Locate the cell with the specified text and output its (x, y) center coordinate. 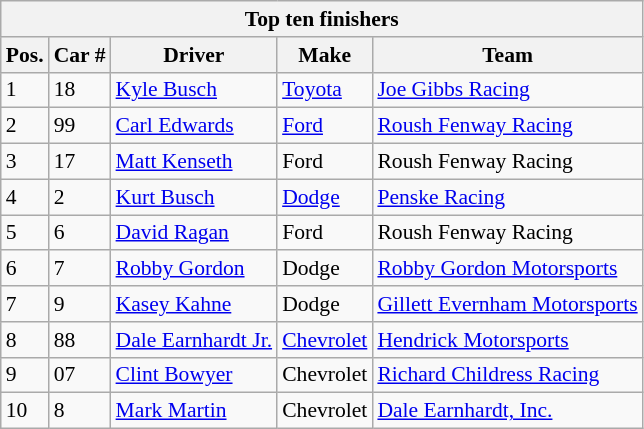
Dale Earnhardt Jr. (194, 340)
Team (507, 55)
Clint Bowyer (194, 375)
Kurt Busch (194, 197)
10 (25, 411)
5 (25, 233)
Carl Edwards (194, 126)
18 (80, 90)
Robby Gordon (194, 269)
17 (80, 162)
Kyle Busch (194, 90)
Toyota (324, 90)
1 (25, 90)
Matt Kenseth (194, 162)
Driver (194, 55)
Kasey Kahne (194, 304)
Gillett Evernham Motorsports (507, 304)
Pos. (25, 55)
4 (25, 197)
3 (25, 162)
Penske Racing (507, 197)
Top ten finishers (322, 19)
Robby Gordon Motorsports (507, 269)
Joe Gibbs Racing (507, 90)
07 (80, 375)
Dale Earnhardt, Inc. (507, 411)
David Ragan (194, 233)
Make (324, 55)
Hendrick Motorsports (507, 340)
Mark Martin (194, 411)
Richard Childress Racing (507, 375)
99 (80, 126)
88 (80, 340)
Car # (80, 55)
